Identify which cell holds the provided text, then report its [X, Y] central coordinate. 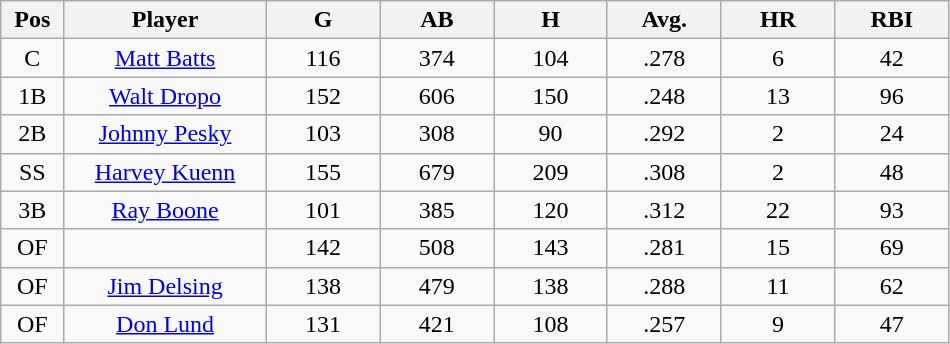
RBI [892, 20]
62 [892, 286]
.292 [664, 134]
HR [778, 20]
15 [778, 248]
H [551, 20]
93 [892, 210]
C [32, 58]
22 [778, 210]
SS [32, 172]
96 [892, 96]
1B [32, 96]
9 [778, 324]
209 [551, 172]
.278 [664, 58]
.308 [664, 172]
421 [437, 324]
606 [437, 96]
Ray Boone [165, 210]
131 [323, 324]
11 [778, 286]
143 [551, 248]
150 [551, 96]
116 [323, 58]
42 [892, 58]
142 [323, 248]
Jim Delsing [165, 286]
Don Lund [165, 324]
13 [778, 96]
104 [551, 58]
Harvey Kuenn [165, 172]
120 [551, 210]
103 [323, 134]
152 [323, 96]
2B [32, 134]
108 [551, 324]
AB [437, 20]
.312 [664, 210]
.257 [664, 324]
Matt Batts [165, 58]
6 [778, 58]
385 [437, 210]
101 [323, 210]
155 [323, 172]
3B [32, 210]
48 [892, 172]
.281 [664, 248]
Pos [32, 20]
Walt Dropo [165, 96]
G [323, 20]
47 [892, 324]
508 [437, 248]
Player [165, 20]
Avg. [664, 20]
.248 [664, 96]
374 [437, 58]
69 [892, 248]
Johnny Pesky [165, 134]
479 [437, 286]
679 [437, 172]
308 [437, 134]
.288 [664, 286]
24 [892, 134]
90 [551, 134]
